Find where the given text appears and provide that cell's center as [x, y] coordinate. 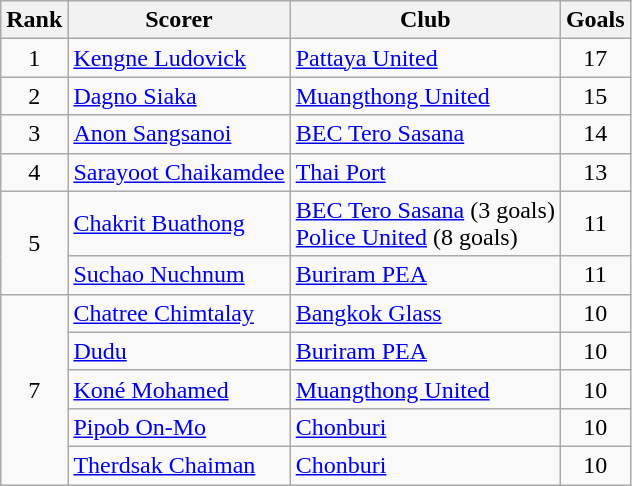
Anon Sangsanoi [179, 134]
Kengne Ludovick [179, 58]
Pipob On-Mo [179, 427]
Scorer [179, 20]
BEC Tero Sasana [425, 134]
Club [425, 20]
3 [34, 134]
Dagno Siaka [179, 96]
Rank [34, 20]
4 [34, 172]
Koné Mohamed [179, 389]
Thai Port [425, 172]
13 [595, 172]
7 [34, 389]
Suchao Nuchnum [179, 275]
Chakrit Buathong [179, 224]
1 [34, 58]
2 [34, 96]
14 [595, 134]
15 [595, 96]
Therdsak Chaiman [179, 465]
Bangkok Glass [425, 313]
17 [595, 58]
Pattaya United [425, 58]
Goals [595, 20]
5 [34, 242]
Chatree Chimtalay [179, 313]
Sarayoot Chaikamdee [179, 172]
BEC Tero Sasana (3 goals)Police United (8 goals) [425, 224]
Dudu [179, 351]
